Output the [x, y] coordinate of the center of the cell containing the given text.  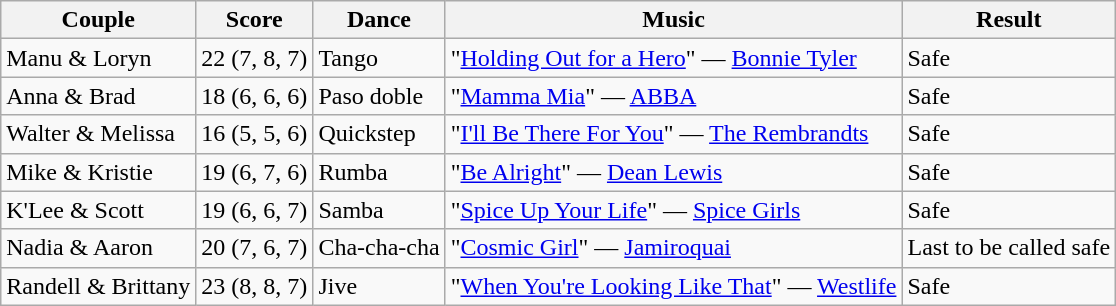
"Holding Out for a Hero" — Bonnie Tyler [674, 58]
19 (6, 7, 6) [254, 172]
Manu & Loryn [98, 58]
18 (6, 6, 6) [254, 96]
"Mamma Mia" — ABBA [674, 96]
Couple [98, 20]
Tango [379, 58]
Music [674, 20]
22 (7, 8, 7) [254, 58]
Last to be called safe [1009, 248]
Nadia & Aaron [98, 248]
Walter & Melissa [98, 134]
"I'll Be There For You" — The Rembrandts [674, 134]
Jive [379, 286]
Paso doble [379, 96]
Mike & Kristie [98, 172]
Randell & Brittany [98, 286]
Samba [379, 210]
Result [1009, 20]
Score [254, 20]
23 (8, 8, 7) [254, 286]
K'Lee & Scott [98, 210]
Dance [379, 20]
Rumba [379, 172]
20 (7, 6, 7) [254, 248]
Cha-cha-cha [379, 248]
"Spice Up Your Life" — Spice Girls [674, 210]
"When You're Looking Like That" — Westlife [674, 286]
16 (5, 5, 6) [254, 134]
"Cosmic Girl" — Jamiroquai [674, 248]
19 (6, 6, 7) [254, 210]
Quickstep [379, 134]
"Be Alright" — Dean Lewis [674, 172]
Anna & Brad [98, 96]
